Capture the cell that displays the provided text and extract its (X, Y) central coordinate. 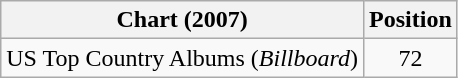
US Top Country Albums (Billboard) (182, 58)
72 (411, 58)
Position (411, 20)
Chart (2007) (182, 20)
